From the cell containing the given text, extract its center point as [x, y] coordinate. 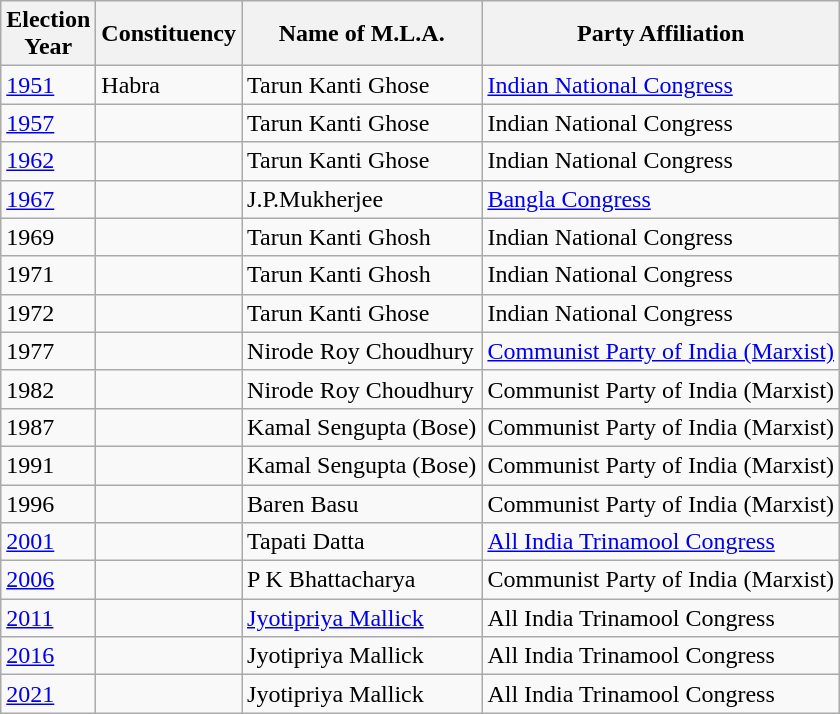
Bangla Congress [661, 199]
1987 [48, 427]
Party Affiliation [661, 34]
2021 [48, 694]
1972 [48, 313]
2016 [48, 656]
J.P.Mukherjee [362, 199]
1996 [48, 503]
Baren Basu [362, 503]
1951 [48, 85]
1971 [48, 275]
2011 [48, 618]
Constituency [169, 34]
Tapati Datta [362, 542]
1969 [48, 237]
Habra [169, 85]
1991 [48, 465]
1957 [48, 123]
Election Year [48, 34]
1977 [48, 351]
Name of M.L.A. [362, 34]
1967 [48, 199]
2006 [48, 580]
P K Bhattacharya [362, 580]
1982 [48, 389]
2001 [48, 542]
1962 [48, 161]
